Scan for the cell matching the given text and deliver its [x, y] coordinate at center. 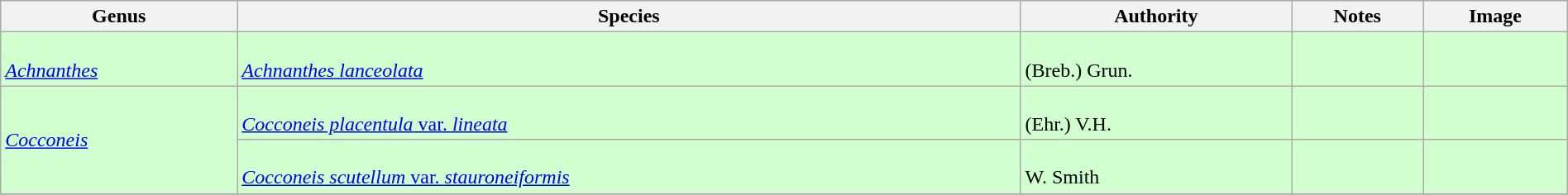
(Ehr.) V.H. [1156, 112]
Notes [1358, 17]
Cocconeis [119, 140]
Cocconeis placentula var. lineata [629, 112]
Achnanthes [119, 59]
Species [629, 17]
Authority [1156, 17]
Achnanthes lanceolata [629, 59]
Genus [119, 17]
Cocconeis scutellum var. stauroneiformis [629, 167]
Image [1495, 17]
W. Smith [1156, 167]
(Breb.) Grun. [1156, 59]
